Pinpoint the cell where the given text exists, returning its (X, Y) midpoint coordinate. 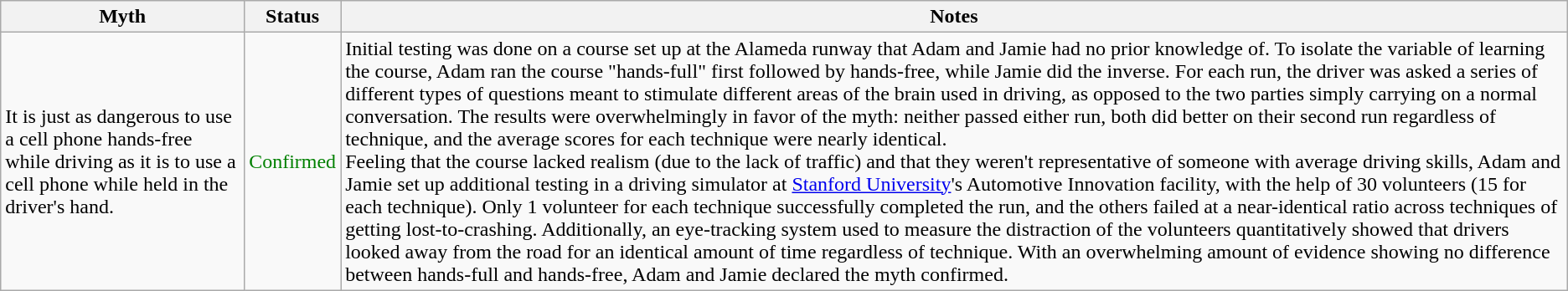
Status (293, 17)
It is just as dangerous to use a cell phone hands-free while driving as it is to use a cell phone while held in the driver's hand. (122, 161)
Notes (955, 17)
Confirmed (293, 161)
Myth (122, 17)
